Identify which cell holds the provided text, then report its [x, y] central coordinate. 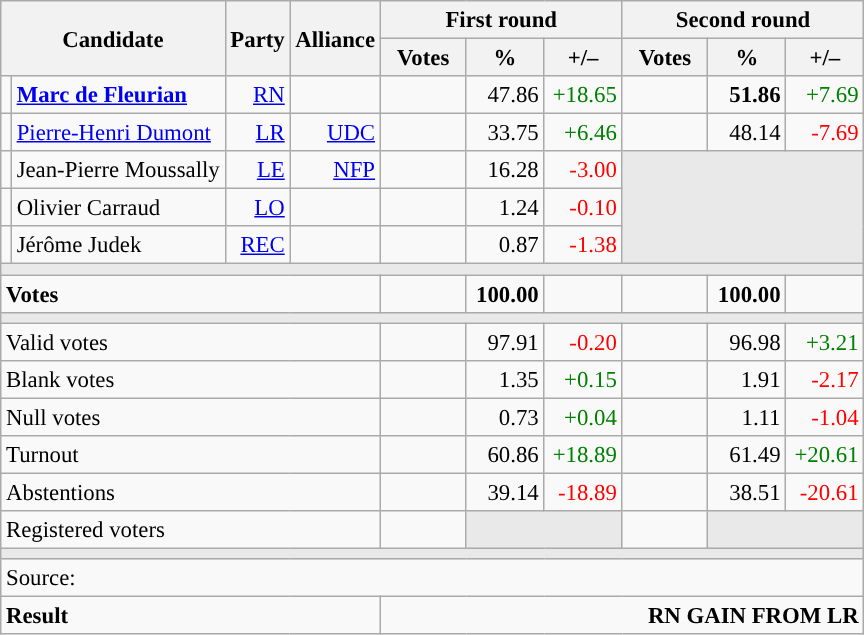
RN [258, 95]
38.51 [747, 492]
REC [258, 245]
LR [258, 133]
Blank votes [191, 379]
48.14 [747, 133]
Marc de Fleurian [118, 95]
1.91 [747, 379]
First round [501, 20]
33.75 [505, 133]
+6.46 [583, 133]
1.35 [505, 379]
Second round [743, 20]
LE [258, 170]
+0.04 [583, 417]
-1.04 [825, 417]
-0.10 [583, 208]
+0.15 [583, 379]
Olivier Carraud [118, 208]
Turnout [191, 455]
-3.00 [583, 170]
96.98 [747, 342]
47.86 [505, 95]
Party [258, 38]
61.49 [747, 455]
+7.69 [825, 95]
16.28 [505, 170]
+3.21 [825, 342]
Result [191, 616]
39.14 [505, 492]
Alliance [335, 38]
NFP [335, 170]
Jérôme Judek [118, 245]
1.24 [505, 208]
-7.69 [825, 133]
UDC [335, 133]
0.87 [505, 245]
LO [258, 208]
Pierre-Henri Dumont [118, 133]
Valid votes [191, 342]
RN GAIN FROM LR [622, 616]
-1.38 [583, 245]
Null votes [191, 417]
-0.20 [583, 342]
Abstentions [191, 492]
Candidate [113, 38]
Source: [432, 578]
60.86 [505, 455]
1.11 [747, 417]
-2.17 [825, 379]
+20.61 [825, 455]
-20.61 [825, 492]
Jean-Pierre Moussally [118, 170]
0.73 [505, 417]
+18.89 [583, 455]
-18.89 [583, 492]
97.91 [505, 342]
51.86 [747, 95]
Registered voters [191, 530]
+18.65 [583, 95]
